Scan for the cell matching the given text and deliver its [x, y] coordinate at center. 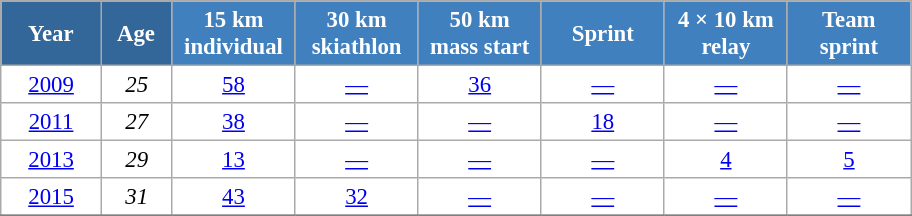
27 [136, 122]
4 × 10 km relay [726, 34]
32 [356, 197]
50 km mass start [480, 34]
Team sprint [848, 34]
4 [726, 160]
2015 [52, 197]
2009 [52, 85]
Age [136, 34]
38 [234, 122]
18 [602, 122]
Sprint [602, 34]
Year [52, 34]
30 km skiathlon [356, 34]
25 [136, 85]
2013 [52, 160]
43 [234, 197]
13 [234, 160]
15 km individual [234, 34]
31 [136, 197]
58 [234, 85]
29 [136, 160]
36 [480, 85]
2011 [52, 122]
5 [848, 160]
